Provide the [X, Y] coordinate of the cell's center where the given text is located.  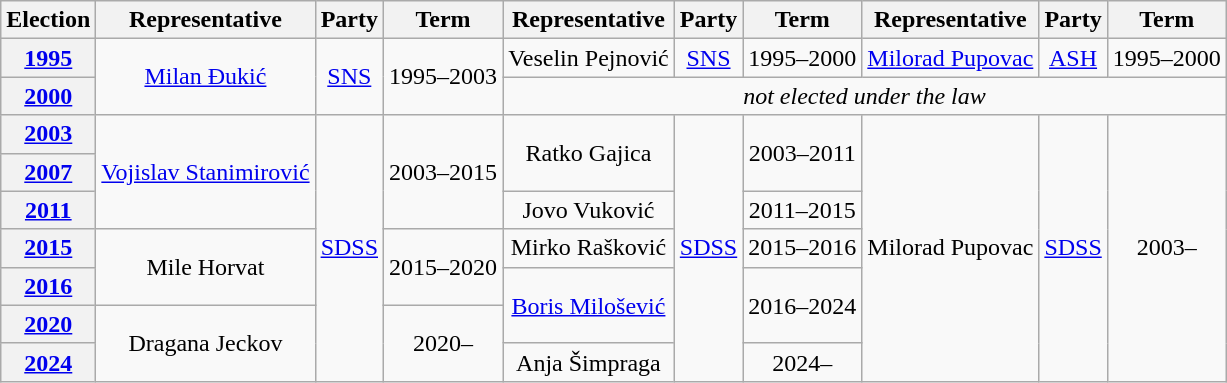
1995 [48, 58]
2020 [48, 324]
2011 [48, 210]
2003 [48, 134]
2016 [48, 286]
Milan Đukić [206, 77]
Mile Horvat [206, 267]
2011–2015 [802, 210]
2016–2024 [802, 305]
Veselin Pejnović [589, 58]
2015–2016 [802, 248]
ASH [1073, 58]
2015–2020 [444, 267]
not elected under the law [865, 96]
2020– [444, 343]
2015 [48, 248]
2003–2011 [802, 153]
2003– [1166, 248]
Dragana Jeckov [206, 343]
Boris Milošević [589, 305]
2024– [802, 362]
Anja Šimpraga [589, 362]
Jovo Vuković [589, 210]
Election [48, 20]
2000 [48, 96]
2024 [48, 362]
Mirko Rašković [589, 248]
2007 [48, 172]
Vojislav Stanimirović [206, 172]
2003–2015 [444, 172]
Ratko Gajica [589, 153]
1995–2003 [444, 77]
